Capture the cell that displays the provided text and extract its (x, y) central coordinate. 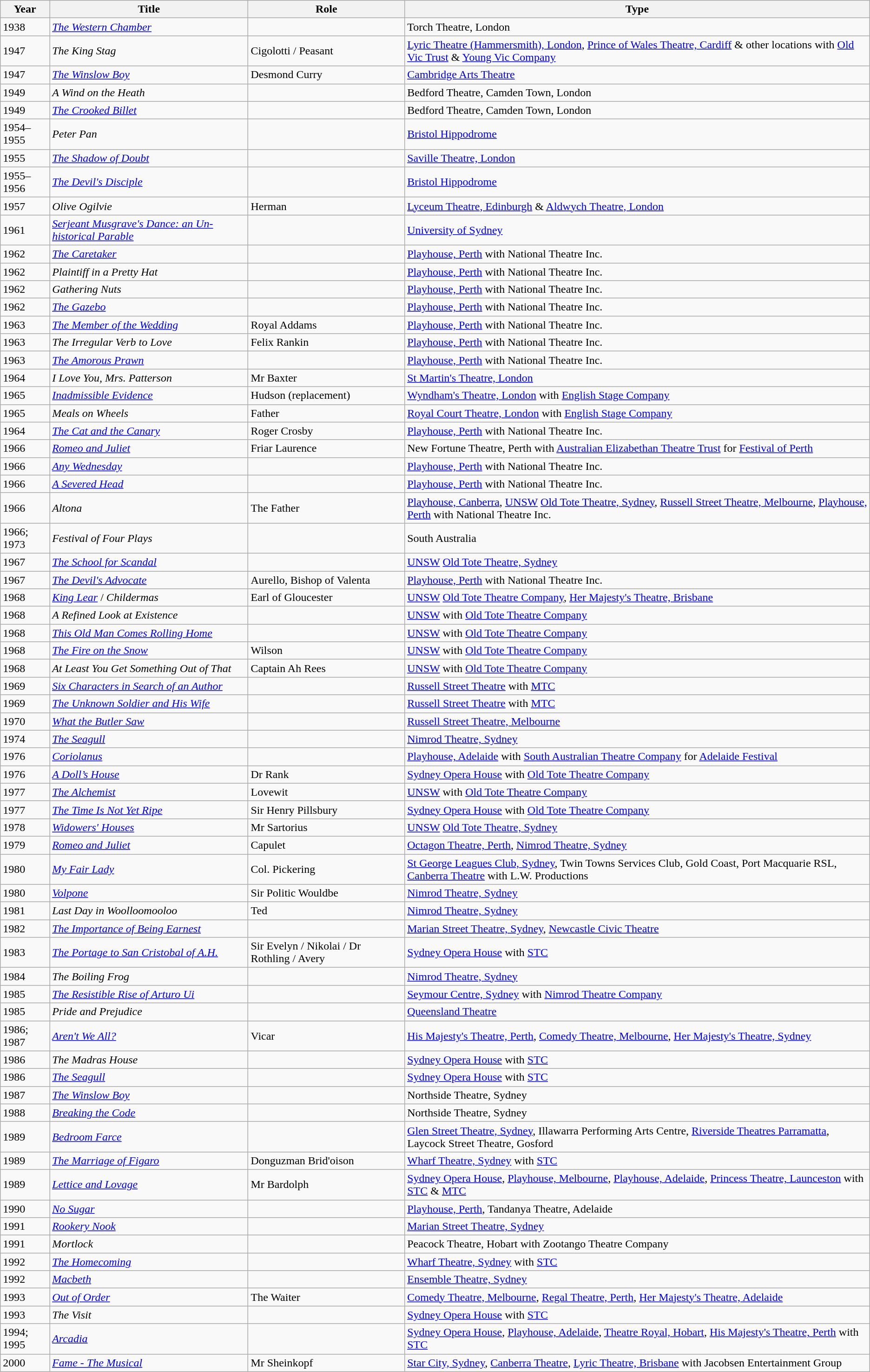
The Importance of Being Earnest (149, 929)
Olive Ogilvie (149, 206)
Breaking the Code (149, 1113)
Sydney Opera House, Playhouse, Melbourne, Playhouse, Adelaide, Princess Theatre, Launceston with STC & MTC (638, 1184)
Wyndham's Theatre, London with English Stage Company (638, 396)
Peacock Theatre, Hobart with Zootango Theatre Company (638, 1244)
Mr Bardolph (326, 1184)
Coriolanus (149, 757)
Marian Street Theatre, Sydney, Newcastle Civic Theatre (638, 929)
1955 (25, 158)
The Alchemist (149, 792)
The Portage to San Cristobal of A.H. (149, 953)
The Western Chamber (149, 27)
Inadmissible Evidence (149, 396)
1938 (25, 27)
The Unknown Soldier and His Wife (149, 704)
My Fair Lady (149, 869)
Sir Henry Pillsbury (326, 810)
The Waiter (326, 1297)
Mortlock (149, 1244)
Herman (326, 206)
Lyric Theatre (Hammersmith), London, Prince of Wales Theatre, Cardiff & other locations with Old Vic Trust & Young Vic Company (638, 51)
UNSW Old Tote Theatre Company, Her Majesty's Theatre, Brisbane (638, 598)
The Boiling Frog (149, 976)
Role (326, 9)
Playhouse, Canberra, UNSW Old Tote Theatre, Sydney, Russell Street Theatre, Melbourne, Playhouse, Perth with National Theatre Inc. (638, 508)
1957 (25, 206)
Peter Pan (149, 134)
Queensland Theatre (638, 1012)
Earl of Gloucester (326, 598)
Capulet (326, 845)
1954–1955 (25, 134)
Serjeant Musgrave's Dance: an Un-historical Parable (149, 230)
St Martin's Theatre, London (638, 378)
A Doll’s House (149, 774)
Type (638, 9)
1987 (25, 1095)
The Member of the Wedding (149, 325)
1988 (25, 1113)
What the Butler Saw (149, 721)
The Caretaker (149, 254)
Lyceum Theatre, Edinburgh & Aldwych Theatre, London (638, 206)
1966; 1973 (25, 538)
2000 (25, 1363)
Father (326, 413)
The Madras House (149, 1060)
Desmond Curry (326, 75)
1990 (25, 1209)
1970 (25, 721)
1986; 1987 (25, 1036)
1983 (25, 953)
Altona (149, 508)
A Wind on the Heath (149, 92)
Year (25, 9)
King Lear / Childermas (149, 598)
The Cat and the Canary (149, 431)
1984 (25, 976)
Any Wednesday (149, 466)
The Crooked Billet (149, 110)
Aren't We All? (149, 1036)
Friar Laurence (326, 449)
South Australia (638, 538)
Plaintiff in a Pretty Hat (149, 272)
Star City, Sydney, Canberra Theatre, Lyric Theatre, Brisbane with Jacobsen Entertainment Group (638, 1363)
University of Sydney (638, 230)
I Love You, Mrs. Patterson (149, 378)
Sir Evelyn / Nikolai / Dr Rothling / Avery (326, 953)
1974 (25, 739)
Dr Rank (326, 774)
Pride and Prejudice (149, 1012)
Cigolotti / Peasant (326, 51)
A Severed Head (149, 484)
Festival of Four Plays (149, 538)
Mr Sartorius (326, 827)
1979 (25, 845)
Playhouse, Perth, Tandanya Theatre, Adelaide (638, 1209)
The Irregular Verb to Love (149, 343)
Bedroom Farce (149, 1137)
Meals on Wheels (149, 413)
Arcadia (149, 1339)
Captain Ah Rees (326, 668)
Col. Pickering (326, 869)
The Fire on the Snow (149, 651)
The Marriage of Figaro (149, 1161)
1981 (25, 911)
Ted (326, 911)
Out of Order (149, 1297)
Mr Sheinkopf (326, 1363)
Title (149, 9)
The Visit (149, 1315)
Mr Baxter (326, 378)
His Majesty's Theatre, Perth, Comedy Theatre, Melbourne, Her Majesty's Theatre, Sydney (638, 1036)
Rookery Nook (149, 1227)
1982 (25, 929)
The Devil's Disciple (149, 182)
Russell Street Theatre, Melbourne (638, 721)
Sydney Opera House, Playhouse, Adelaide, Theatre Royal, Hobart, His Majesty's Theatre, Perth with STC (638, 1339)
The Devil's Advocate (149, 580)
Last Day in Woolloomooloo (149, 911)
1994; 1995 (25, 1339)
Hudson (replacement) (326, 396)
St George Leagues Club, Sydney, Twin Towns Services Club, Gold Coast, Port Macquarie RSL, Canberra Theatre with L.W. Productions (638, 869)
Sir Politic Wouldbe (326, 893)
Ensemble Theatre, Sydney (638, 1280)
Glen Street Theatre, Sydney, Illawarra Performing Arts Centre, Riverside Theatres Parramatta, Laycock Street Theatre, Gosford (638, 1137)
Octagon Theatre, Perth, Nimrod Theatre, Sydney (638, 845)
The Father (326, 508)
Felix Rankin (326, 343)
Volpone (149, 893)
The School for Scandal (149, 562)
Gathering Nuts (149, 290)
Six Characters in Search of an Author (149, 686)
Donguzman Brid'oison (326, 1161)
At Least You Get Something Out of That (149, 668)
The King Stag (149, 51)
Marian Street Theatre, Sydney (638, 1227)
The Resistible Rise of Arturo Ui (149, 994)
Comedy Theatre, Melbourne, Regal Theatre, Perth, Her Majesty's Theatre, Adelaide (638, 1297)
Roger Crosby (326, 431)
Wilson (326, 651)
Widowers' Houses (149, 827)
Royal Court Theatre, London with English Stage Company (638, 413)
The Amorous Prawn (149, 360)
Playhouse, Adelaide with South Australian Theatre Company for Adelaide Festival (638, 757)
Cambridge Arts Theatre (638, 75)
A Refined Look at Existence (149, 615)
Fame - The Musical (149, 1363)
Royal Addams (326, 325)
Lettice and Lovage (149, 1184)
1978 (25, 827)
1961 (25, 230)
New Fortune Theatre, Perth with Australian Elizabethan Theatre Trust for Festival of Perth (638, 449)
Torch Theatre, London (638, 27)
This Old Man Comes Rolling Home (149, 633)
Saville Theatre, London (638, 158)
The Gazebo (149, 307)
Vicar (326, 1036)
Lovewit (326, 792)
No Sugar (149, 1209)
The Time Is Not Yet Ripe (149, 810)
Aurello, Bishop of Valenta (326, 580)
The Homecoming (149, 1262)
Macbeth (149, 1280)
The Shadow of Doubt (149, 158)
Seymour Centre, Sydney with Nimrod Theatre Company (638, 994)
1955–1956 (25, 182)
